Output the (X, Y) coordinate of the center of the cell containing the given text.  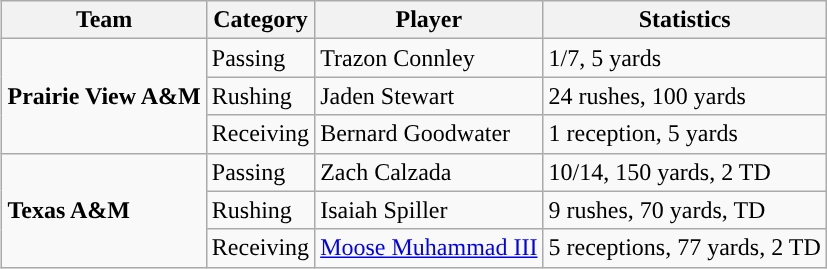
Bernard Goodwater (429, 134)
Trazon Connley (429, 58)
Prairie View A&M (104, 96)
Texas A&M (104, 210)
5 receptions, 77 yards, 2 TD (684, 248)
Statistics (684, 20)
1/7, 5 yards (684, 58)
Team (104, 20)
Isaiah Spiller (429, 210)
Jaden Stewart (429, 96)
9 rushes, 70 yards, TD (684, 210)
Category (260, 20)
Moose Muhammad III (429, 248)
Zach Calzada (429, 172)
1 reception, 5 yards (684, 134)
24 rushes, 100 yards (684, 96)
Player (429, 20)
10/14, 150 yards, 2 TD (684, 172)
